Extract the (x, y) coordinate from the center of the cell holding the provided text.  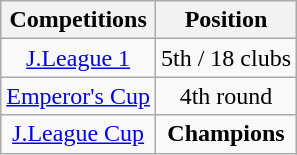
Position (226, 20)
Competitions (78, 20)
J.League 1 (78, 58)
5th / 18 clubs (226, 58)
J.League Cup (78, 134)
Emperor's Cup (78, 96)
4th round (226, 96)
Champions (226, 134)
